Detect which cell encompasses the target text, then output its [X, Y] center coordinate. 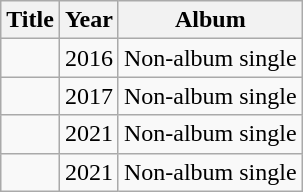
Year [88, 20]
2017 [88, 96]
Album [210, 20]
Title [30, 20]
2016 [88, 58]
